From the cell containing the given text, extract its center point as [X, Y] coordinate. 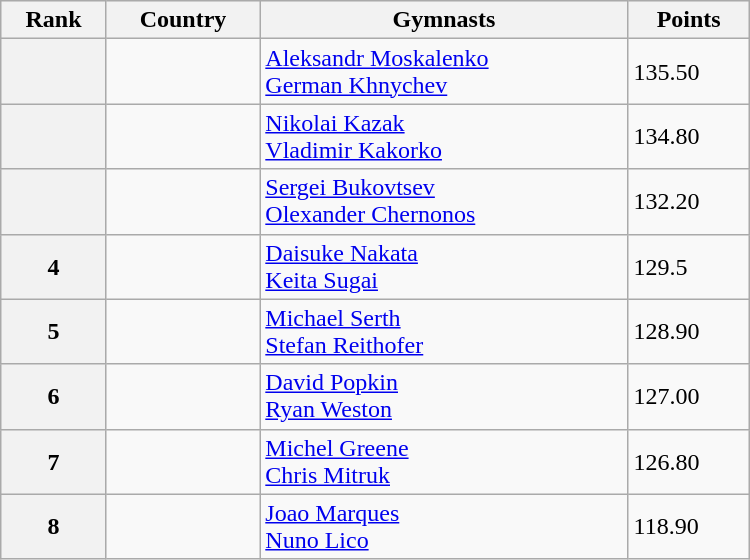
Michael Serth Stefan Reithofer [444, 332]
128.90 [688, 332]
David Popkin Ryan Weston [444, 396]
Aleksandr Moskalenko German Khnychev [444, 72]
Gymnasts [444, 20]
126.80 [688, 462]
8 [54, 526]
127.00 [688, 396]
Country [183, 20]
Points [688, 20]
4 [54, 266]
5 [54, 332]
6 [54, 396]
Joao Marques Nuno Lico [444, 526]
Sergei Bukovtsev Olexander Chernonos [444, 202]
134.80 [688, 136]
118.90 [688, 526]
Rank [54, 20]
129.5 [688, 266]
Daisuke Nakata Keita Sugai [444, 266]
Michel Greene Chris Mitruk [444, 462]
Nikolai Kazak Vladimir Kakorko [444, 136]
132.20 [688, 202]
135.50 [688, 72]
7 [54, 462]
